Capture the cell that displays the provided text and extract its [X, Y] central coordinate. 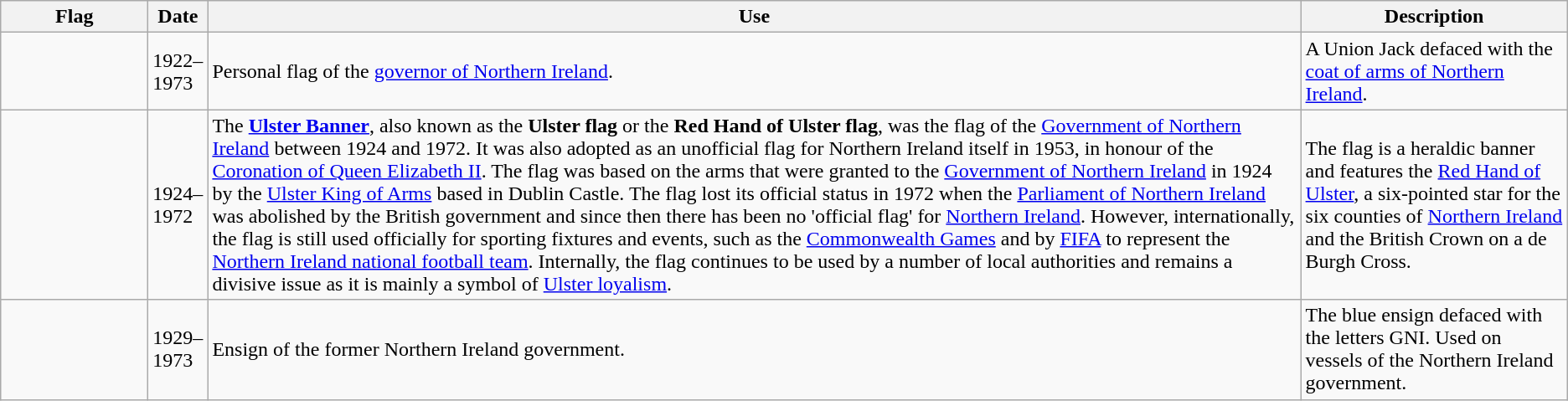
Use [754, 17]
Personal flag of the governor of Northern Ireland. [754, 71]
The blue ensign defaced with the letters GNI. Used on vessels of the Northern Ireland government. [1434, 350]
Date [178, 17]
Ensign of the former Northern Ireland government. [754, 350]
1924–1972 [178, 204]
Flag [75, 17]
Description [1434, 17]
A Union Jack defaced with the coat of arms of Northern Ireland. [1434, 71]
1922–1973 [178, 71]
1929–1973 [178, 350]
